Detect which cell encompasses the target text, then output its (X, Y) center coordinate. 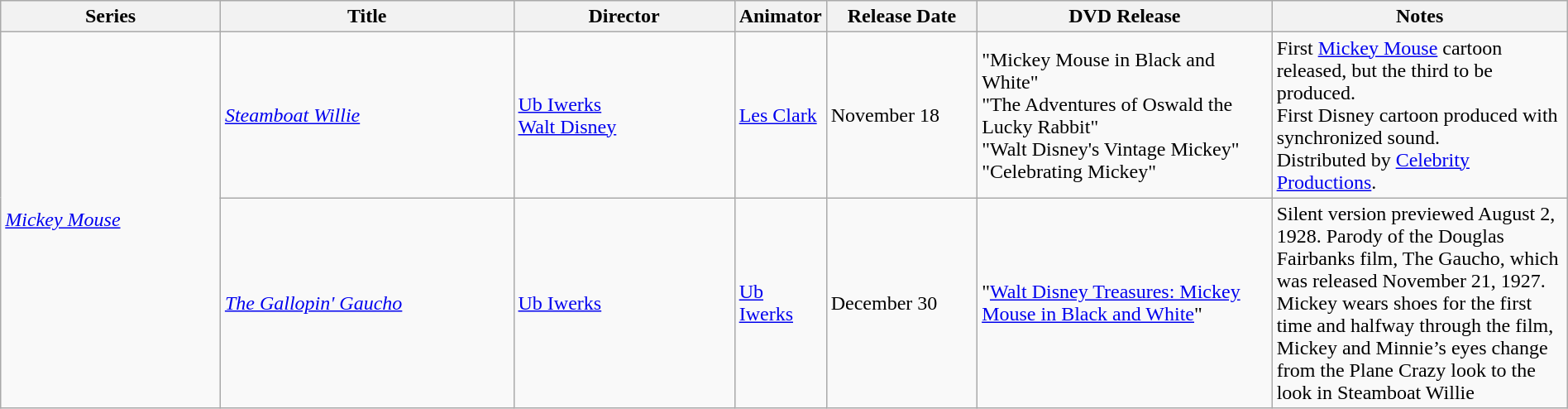
"Walt Disney Treasures: Mickey Mouse in Black and White" (1125, 303)
Director (624, 17)
Title (367, 17)
Ub Iwerks Walt Disney (624, 115)
Notes (1419, 17)
"Mickey Mouse in Black and White" "The Adventures of Oswald the Lucky Rabbit" "Walt Disney's Vintage Mickey" "Celebrating Mickey" (1125, 115)
DVD Release (1125, 17)
Steamboat Willie (367, 115)
Mickey Mouse (111, 220)
December 30 (901, 303)
Series (111, 17)
Release Date (901, 17)
Animator (781, 17)
November 18 (901, 115)
The Gallopin' Gaucho (367, 303)
Les Clark (781, 115)
